Extract the [x, y] coordinate from the center of the cell holding the provided text.  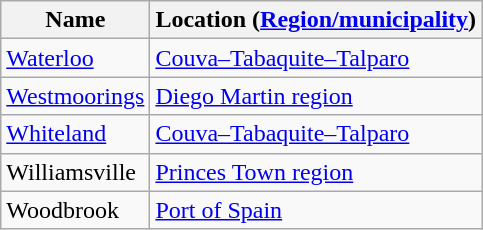
Name [76, 20]
Whiteland [76, 134]
Waterloo [76, 58]
Woodbrook [76, 210]
Westmoorings [76, 96]
Diego Martin region [316, 96]
Port of Spain [316, 210]
Princes Town region [316, 172]
Location (Region/municipality) [316, 20]
Williamsville [76, 172]
